Identify which cell holds the provided text, then report its [X, Y] central coordinate. 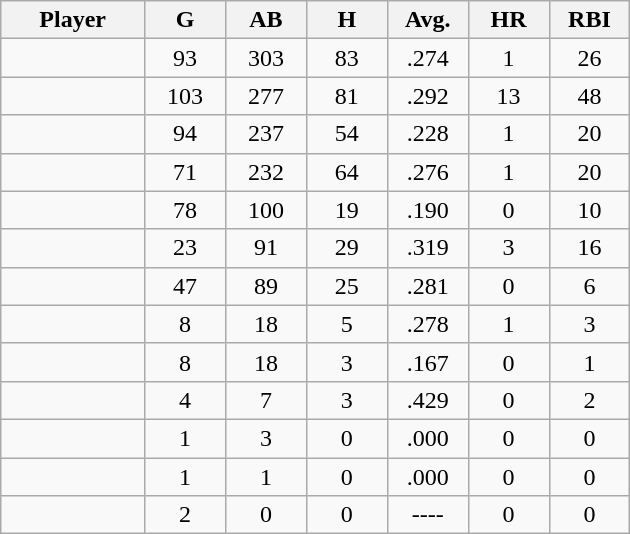
HR [508, 20]
64 [346, 172]
100 [266, 210]
103 [186, 96]
.167 [428, 362]
G [186, 20]
10 [590, 210]
.228 [428, 134]
.292 [428, 96]
25 [346, 286]
.276 [428, 172]
54 [346, 134]
93 [186, 58]
94 [186, 134]
91 [266, 248]
AB [266, 20]
.190 [428, 210]
23 [186, 248]
---- [428, 515]
48 [590, 96]
232 [266, 172]
.429 [428, 400]
5 [346, 324]
29 [346, 248]
.319 [428, 248]
Player [73, 20]
71 [186, 172]
81 [346, 96]
303 [266, 58]
19 [346, 210]
.281 [428, 286]
78 [186, 210]
H [346, 20]
7 [266, 400]
89 [266, 286]
13 [508, 96]
16 [590, 248]
6 [590, 286]
47 [186, 286]
4 [186, 400]
26 [590, 58]
Avg. [428, 20]
277 [266, 96]
237 [266, 134]
.274 [428, 58]
RBI [590, 20]
.278 [428, 324]
83 [346, 58]
